Output the (x, y) coordinate of the center of the cell containing the given text.  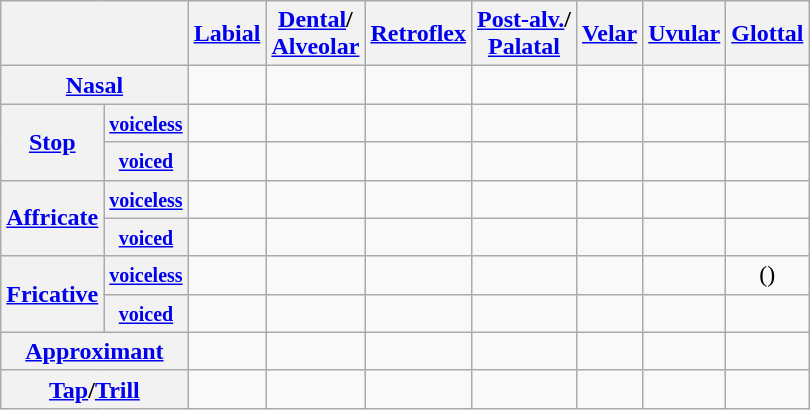
Uvular (684, 34)
() (768, 275)
Dental/Alveolar (316, 34)
Post-alv./Palatal (524, 34)
Fricative (52, 294)
Labial (227, 34)
Affricate (52, 218)
Approximant (94, 351)
Nasal (94, 85)
Velar (610, 34)
Retroflex (418, 34)
Glottal (768, 34)
Tap/Trill (94, 389)
Stop (52, 142)
